Capture the cell that displays the provided text and extract its (x, y) central coordinate. 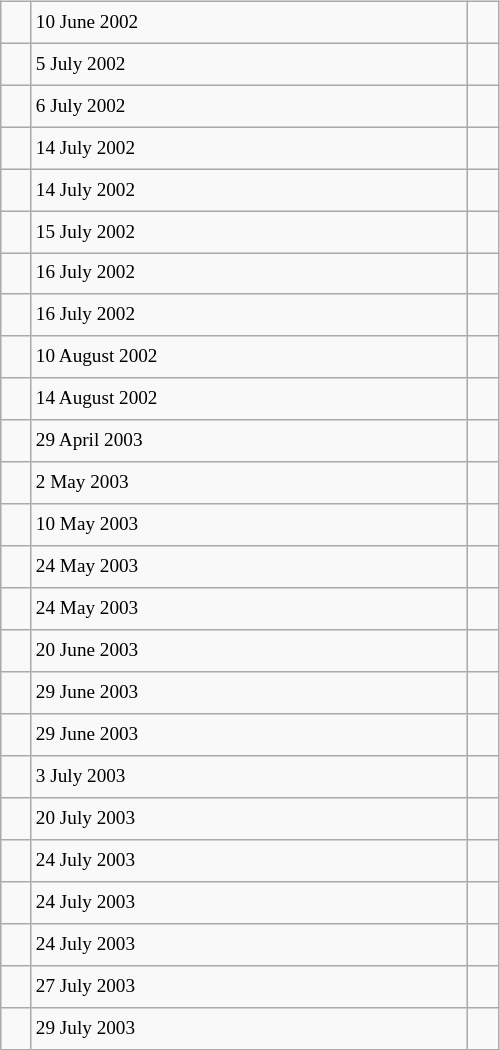
6 July 2002 (250, 106)
15 July 2002 (250, 232)
29 April 2003 (250, 441)
10 June 2002 (250, 22)
5 July 2002 (250, 64)
10 May 2003 (250, 525)
2 May 2003 (250, 483)
20 June 2003 (250, 651)
14 August 2002 (250, 399)
29 July 2003 (250, 1028)
10 August 2002 (250, 357)
20 July 2003 (250, 819)
27 July 2003 (250, 986)
3 July 2003 (250, 777)
